Pinpoint the cell where the given text exists, returning its [x, y] midpoint coordinate. 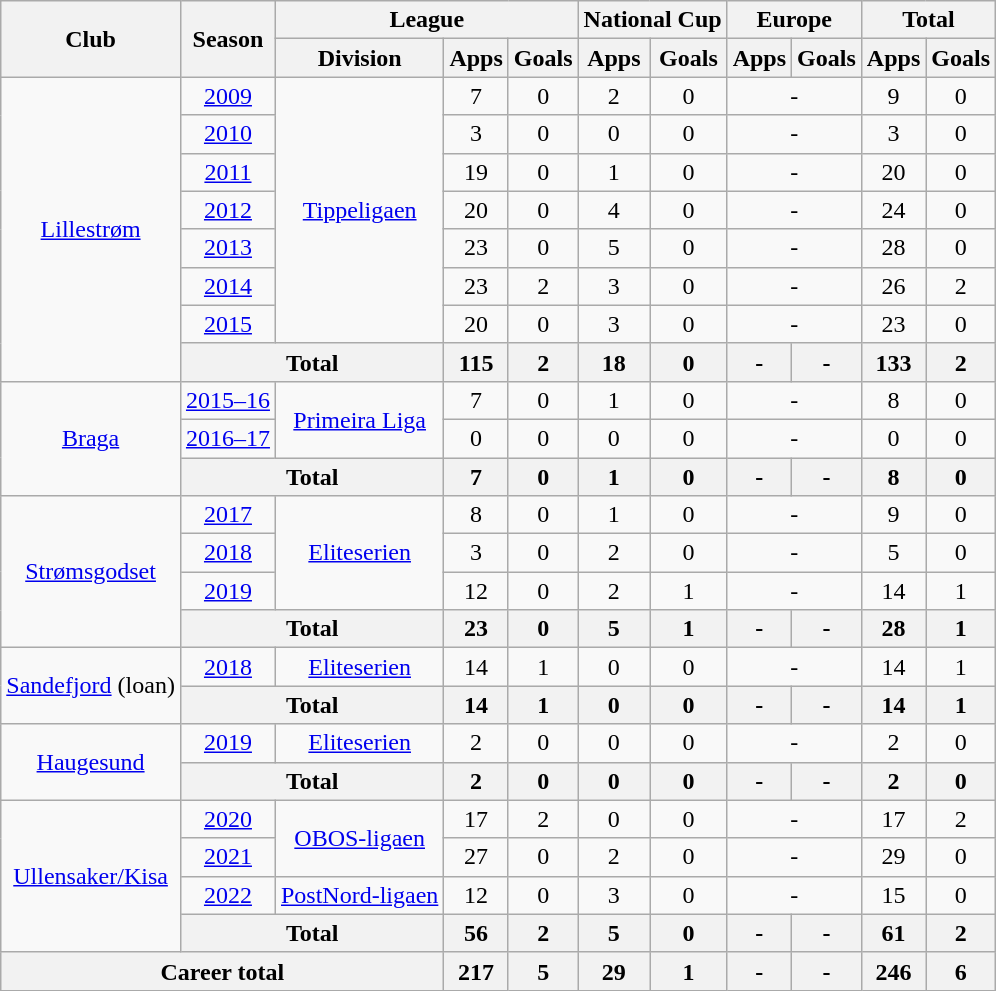
2015–16 [228, 400]
2015 [228, 324]
Primeira Liga [359, 419]
Lillestrøm [91, 229]
2020 [228, 819]
6 [961, 971]
National Cup [652, 20]
56 [476, 933]
19 [476, 172]
2016–17 [228, 438]
2022 [228, 895]
246 [893, 971]
4 [614, 210]
Braga [91, 438]
Career total [222, 971]
Sandefjord (loan) [91, 686]
61 [893, 933]
2021 [228, 857]
133 [893, 362]
2010 [228, 134]
27 [476, 857]
2011 [228, 172]
Tippeligaen [359, 210]
2017 [228, 515]
217 [476, 971]
OBOS-ligaen [359, 838]
15 [893, 895]
2014 [228, 286]
24 [893, 210]
2009 [228, 96]
PostNord-ligaen [359, 895]
2013 [228, 248]
115 [476, 362]
26 [893, 286]
Season [228, 39]
Club [91, 39]
Strømsgodset [91, 572]
2012 [228, 210]
Haugesund [91, 762]
Ullensaker/Kisa [91, 876]
Division [359, 58]
League [426, 20]
Europe [794, 20]
18 [614, 362]
